Return the (x, y) coordinate for the center point of the cell that contains the specified text.  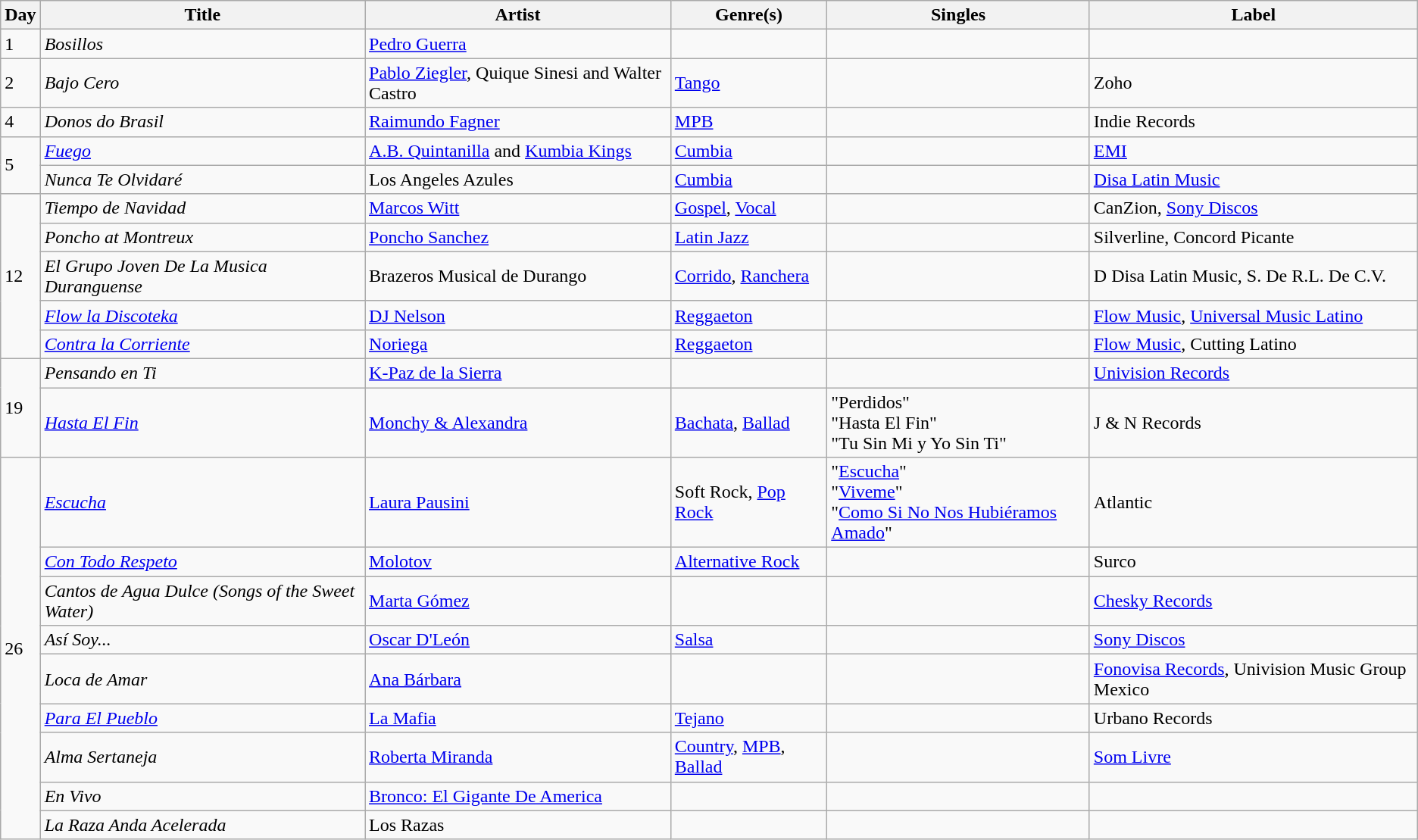
Noriega (518, 344)
Pensando en Ti (202, 373)
Nunca Te Olvidaré (202, 180)
Corrido, Ranchera (748, 276)
MPB (748, 122)
Bronco: El Gigante De America (518, 796)
Genre(s) (748, 15)
Hasta El Fin (202, 423)
Oscar D'León (518, 640)
D Disa Latin Music, S. De R.L. De C.V. (1253, 276)
DJ Nelson (518, 315)
A.B. Quintanilla and Kumbia Kings (518, 151)
Pablo Ziegler, Quique Sinesi and Walter Castro (518, 83)
Artist (518, 15)
Roberta Miranda (518, 757)
J & N Records (1253, 423)
Country, MPB, Ballad (748, 757)
Bachata, Ballad (748, 423)
Alma Sertaneja (202, 757)
19 (20, 408)
Cantos de Agua Dulce (Songs of the Sweet Water) (202, 601)
Title (202, 15)
2 (20, 83)
Laura Pausini (518, 503)
La Mafia (518, 718)
Zoho (1253, 83)
"Escucha""Viveme""Como Si No Nos Hubiéramos Amado" (959, 503)
Gospel, Vocal (748, 208)
Tejano (748, 718)
Para El Pueblo (202, 718)
Label (1253, 15)
Chesky Records (1253, 601)
Soft Rock, Pop Rock (748, 503)
Singles (959, 15)
Urbano Records (1253, 718)
En Vivo (202, 796)
"Perdidos""Hasta El Fin""Tu Sin Mi y Yo Sin Ti" (959, 423)
Marta Gómez (518, 601)
1 (20, 44)
Fonovisa Records, Univision Music Group Mexico (1253, 679)
Los Razas (518, 825)
Silverline, Concord Picante (1253, 237)
Así Soy... (202, 640)
5 (20, 165)
Pedro Guerra (518, 44)
Bosillos (202, 44)
Los Angeles Azules (518, 180)
Sony Discos (1253, 640)
Contra la Corriente (202, 344)
Latin Jazz (748, 237)
Alternative Rock (748, 562)
Indie Records (1253, 122)
Day (20, 15)
Flow Music, Cutting Latino (1253, 344)
Loca de Amar (202, 679)
Flow la Discoteka (202, 315)
Disa Latin Music (1253, 180)
K-Paz de la Sierra (518, 373)
Molotov (518, 562)
Monchy & Alexandra (518, 423)
El Grupo Joven De La Musica Duranguense (202, 276)
Atlantic (1253, 503)
CanZion, Sony Discos (1253, 208)
12 (20, 276)
Marcos Witt (518, 208)
Surco (1253, 562)
Univision Records (1253, 373)
Brazeros Musical de Durango (518, 276)
Fuego (202, 151)
4 (20, 122)
Escucha (202, 503)
Raimundo Fagner (518, 122)
Ana Bárbara (518, 679)
Poncho at Montreux (202, 237)
26 (20, 648)
Poncho Sanchez (518, 237)
Salsa (748, 640)
Som Livre (1253, 757)
Tango (748, 83)
Con Todo Respeto (202, 562)
Flow Music, Universal Music Latino (1253, 315)
EMI (1253, 151)
Donos do Brasil (202, 122)
Bajo Cero (202, 83)
Tiempo de Navidad (202, 208)
La Raza Anda Acelerada (202, 825)
